Pinpoint the cell where the given text exists, returning its (x, y) midpoint coordinate. 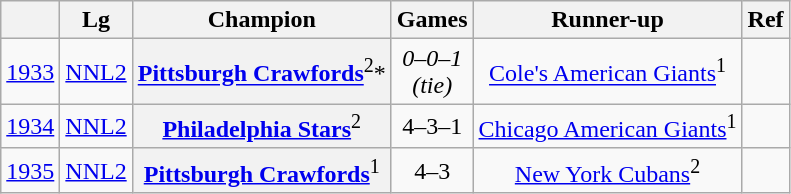
Pittsburgh Crawfords2* (262, 72)
New York Cubans2 (608, 170)
Champion (262, 20)
4–3 (432, 170)
Ref (766, 20)
1935 (30, 170)
Lg (96, 20)
Cole's American Giants1 (608, 72)
Games (432, 20)
Philadelphia Stars2 (262, 126)
Pittsburgh Crawfords1 (262, 170)
4–3–1 (432, 126)
Chicago American Giants1 (608, 126)
1934 (30, 126)
Runner-up (608, 20)
1933 (30, 72)
0–0–1(tie) (432, 72)
